Extract the [X, Y] coordinate from the center of the cell holding the provided text.  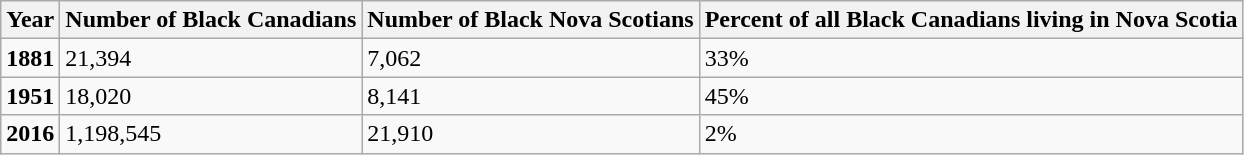
2016 [30, 134]
45% [971, 96]
Number of Black Canadians [211, 20]
Percent of all Black Canadians living in Nova Scotia [971, 20]
21,910 [530, 134]
21,394 [211, 58]
18,020 [211, 96]
8,141 [530, 96]
33% [971, 58]
Number of Black Nova Scotians [530, 20]
Year [30, 20]
1,198,545 [211, 134]
2% [971, 134]
7,062 [530, 58]
1951 [30, 96]
1881 [30, 58]
